Determine the [X, Y] coordinate at the center of the cell enclosing the given text.  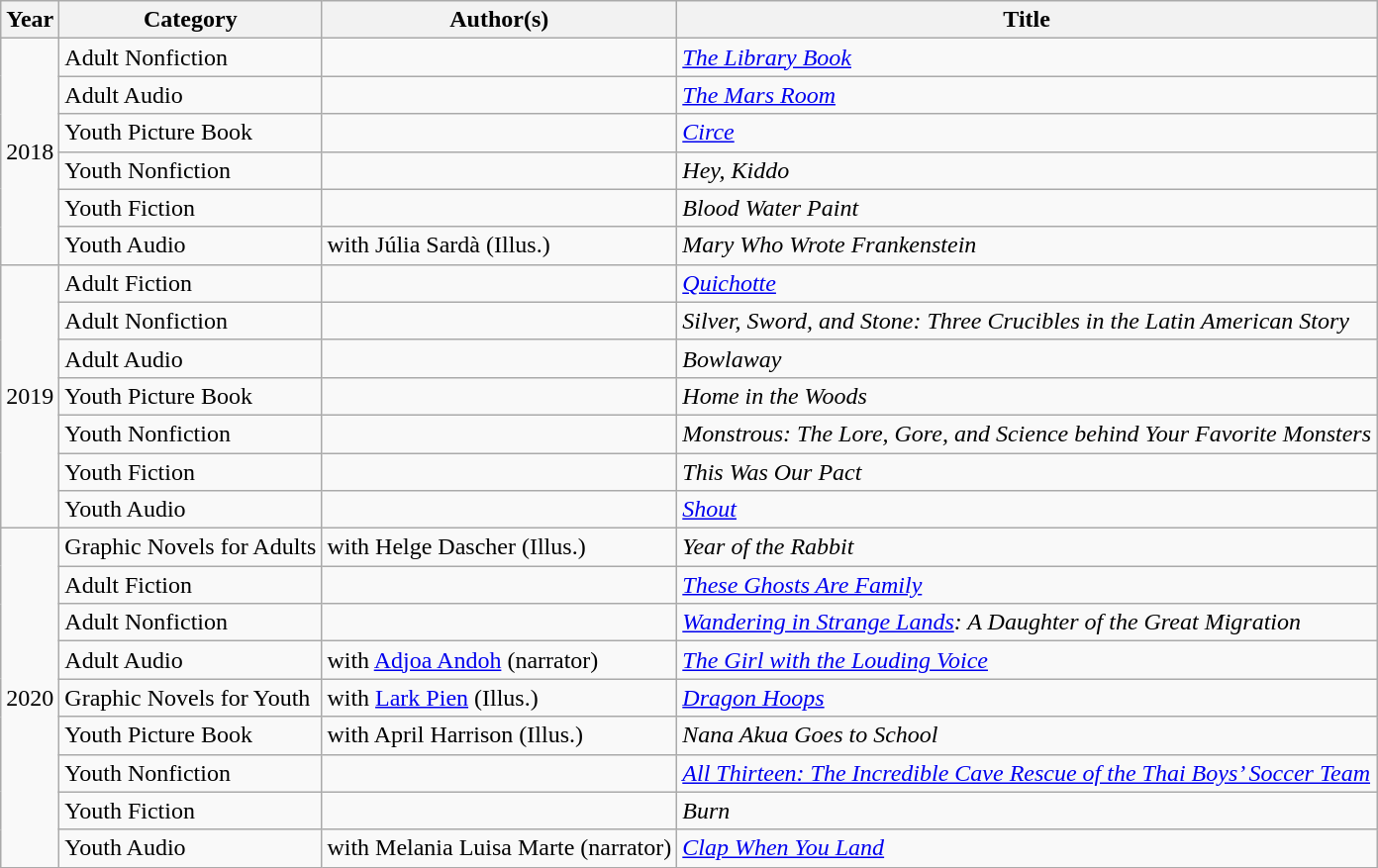
Bowlaway [1028, 358]
All Thirteen: The Incredible Cave Rescue of the Thai Boys’ Soccer Team [1028, 773]
with Helge Dascher (Illus.) [499, 547]
The Library Book [1028, 57]
Year of the Rabbit [1028, 547]
Nana Akua Goes to School [1028, 735]
Shout [1028, 510]
with Adjoa Andoh (narrator) [499, 660]
Circe [1028, 133]
The Mars Room [1028, 95]
2019 [30, 396]
Category [190, 20]
2020 [30, 699]
Mary Who Wrote Frankenstein [1028, 245]
Clap When You Land [1028, 848]
with Júlia Sardà (Illus.) [499, 245]
Silver, Sword, and Stone: Three Crucibles in the Latin American Story [1028, 321]
Hey, Kiddo [1028, 170]
2018 [30, 151]
Title [1028, 20]
with April Harrison (Illus.) [499, 735]
The Girl with the Louding Voice [1028, 660]
This Was Our Pact [1028, 472]
Quichotte [1028, 283]
Year [30, 20]
Graphic Novels for Adults [190, 547]
Monstrous: The Lore, Gore, and Science behind Your Favorite Monsters [1028, 434]
with Lark Pien (Illus.) [499, 698]
Burn [1028, 811]
Wandering in Strange Lands: A Daughter of the Great Migration [1028, 623]
These Ghosts Are Family [1028, 585]
Author(s) [499, 20]
Graphic Novels for Youth [190, 698]
Home in the Woods [1028, 396]
Dragon Hoops [1028, 698]
Blood Water Paint [1028, 208]
with Melania Luisa Marte (narrator) [499, 848]
